Return the (X, Y) coordinate for the center point of the cell that contains the specified text.  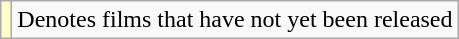
Denotes films that have not yet been released (235, 20)
